Scan for the cell matching the given text and deliver its [X, Y] coordinate at center. 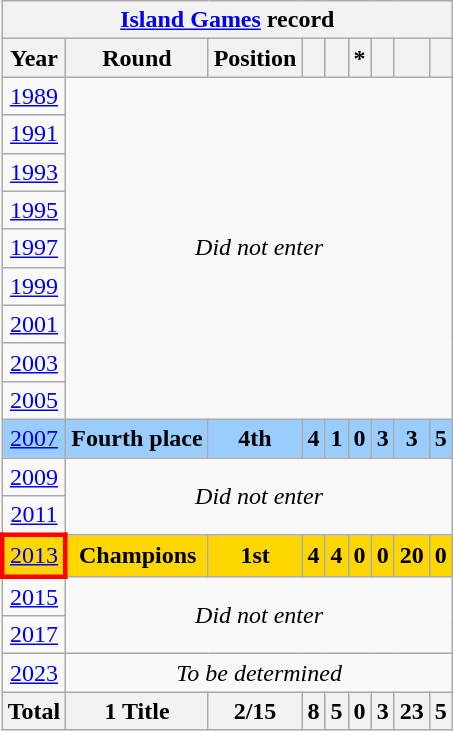
Year [34, 58]
Position [255, 58]
8 [314, 711]
1991 [34, 134]
1 Title [137, 711]
1989 [34, 96]
1995 [34, 210]
Champions [137, 556]
2015 [34, 596]
2011 [34, 516]
Total [34, 711]
2007 [34, 438]
To be determined [260, 673]
20 [412, 556]
2009 [34, 477]
2013 [34, 556]
4th [255, 438]
* [360, 58]
2005 [34, 400]
1st [255, 556]
Fourth place [137, 438]
Island Games record [227, 20]
2023 [34, 673]
2001 [34, 324]
1997 [34, 248]
Round [137, 58]
2017 [34, 635]
1 [336, 438]
23 [412, 711]
2/15 [255, 711]
1999 [34, 286]
2003 [34, 362]
1993 [34, 172]
